Locate the cell with the specified text and output its [x, y] center coordinate. 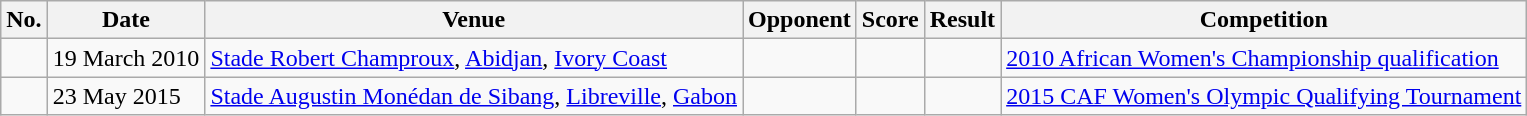
Opponent [800, 20]
Stade Robert Champroux, Abidjan, Ivory Coast [474, 58]
23 May 2015 [126, 96]
Venue [474, 20]
2010 African Women's Championship qualification [1264, 58]
Stade Augustin Monédan de Sibang, Libreville, Gabon [474, 96]
Result [962, 20]
Score [890, 20]
Date [126, 20]
Competition [1264, 20]
19 March 2010 [126, 58]
2015 CAF Women's Olympic Qualifying Tournament [1264, 96]
No. [24, 20]
